Capture the cell that displays the provided text and extract its [X, Y] central coordinate. 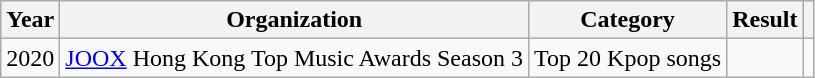
Year [30, 20]
Organization [294, 20]
Top 20 Kpop songs [628, 58]
Category [628, 20]
JOOX Hong Kong Top Music Awards Season 3 [294, 58]
Result [765, 20]
2020 [30, 58]
